Provide the [x, y] coordinate of the cell's center where the given text is located.  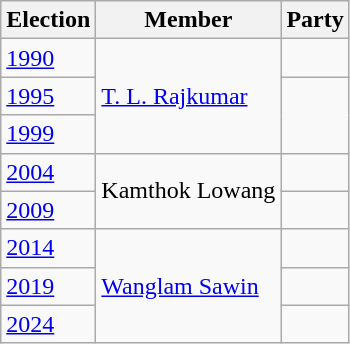
Kamthok Lowang [188, 191]
2009 [48, 210]
Election [48, 20]
2019 [48, 286]
2014 [48, 248]
Party [315, 20]
2024 [48, 324]
2004 [48, 172]
1990 [48, 58]
1995 [48, 96]
T. L. Rajkumar [188, 96]
Member [188, 20]
Wanglam Sawin [188, 286]
1999 [48, 134]
